Extract the (x, y) coordinate from the center of the cell holding the provided text.  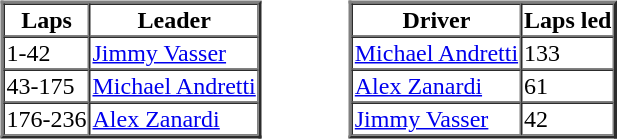
Laps led (568, 20)
61 (568, 86)
1-42 (47, 52)
176-236 (47, 118)
42 (568, 118)
Laps (47, 20)
133 (568, 52)
Driver (436, 20)
43-175 (47, 86)
Leader (174, 20)
